Detect which cell encompasses the target text, then output its (x, y) center coordinate. 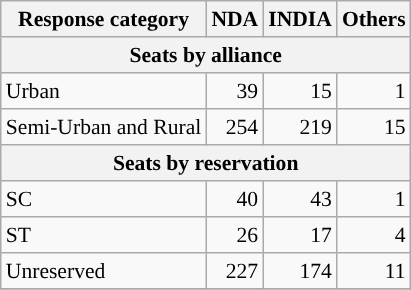
Response category (104, 19)
40 (234, 199)
11 (374, 271)
17 (300, 235)
Semi-Urban and Rural (104, 127)
4 (374, 235)
ST (104, 235)
Others (374, 19)
Seats by reservation (206, 163)
26 (234, 235)
219 (300, 127)
Unreserved (104, 271)
227 (234, 271)
39 (234, 91)
43 (300, 199)
INDIA (300, 19)
Seats by alliance (206, 55)
174 (300, 271)
NDA (234, 19)
SC (104, 199)
254 (234, 127)
Urban (104, 91)
